Identify which cell holds the provided text, then report its (X, Y) central coordinate. 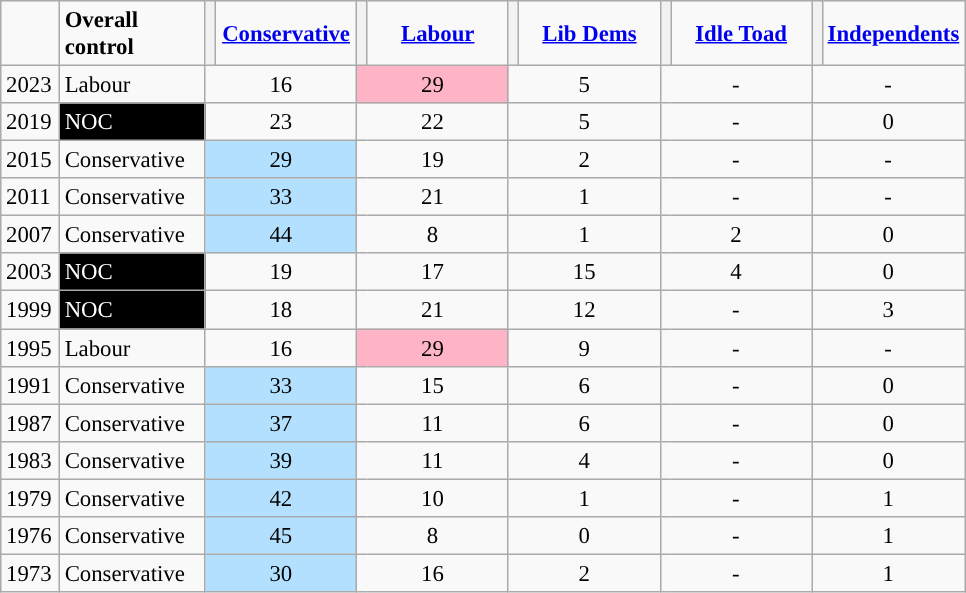
45 (281, 536)
23 (281, 122)
17 (433, 273)
2011 (30, 197)
1979 (30, 498)
37 (281, 423)
Overall control (132, 34)
1987 (30, 423)
1995 (30, 348)
12 (584, 310)
30 (281, 573)
1983 (30, 460)
2007 (30, 235)
2003 (30, 273)
1973 (30, 573)
39 (281, 460)
Idle Toad (742, 34)
1999 (30, 310)
44 (281, 235)
1991 (30, 385)
18 (281, 310)
2023 (30, 85)
22 (433, 122)
Lib Dems (590, 34)
Independents (893, 34)
9 (584, 348)
1976 (30, 536)
10 (433, 498)
3 (888, 310)
2015 (30, 160)
42 (281, 498)
2019 (30, 122)
